Locate the cell with the specified text and output its (x, y) center coordinate. 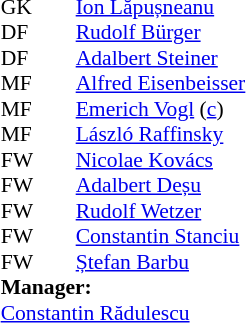
László Raffinsky (161, 135)
Nicolae Kovács (161, 160)
Manager: (124, 287)
Adalbert Deșu (161, 185)
Emerich Vogl (c) (161, 109)
Rudolf Wetzer (161, 211)
Constantin Stanciu (161, 237)
Ștefan Barbu (161, 262)
Rudolf Bürger (161, 33)
Adalbert Steiner (161, 58)
Alfred Eisenbeisser (161, 83)
